Identify which cell holds the provided text, then report its [x, y] central coordinate. 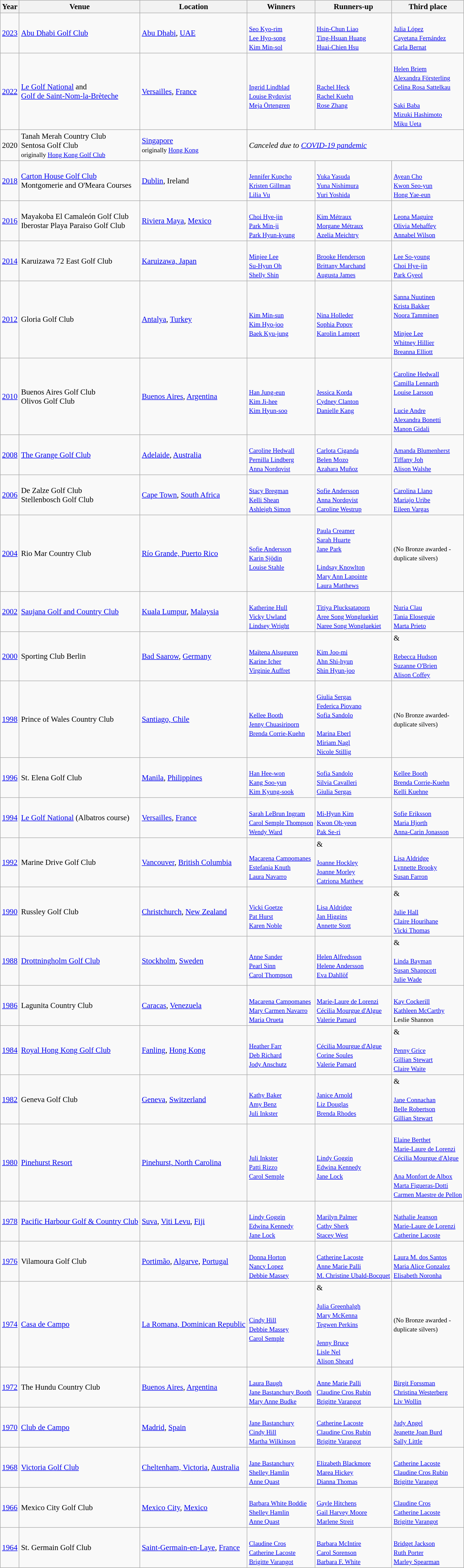
Heather FarrDeb RichardJody Anschutz [281, 1050]
2018 [10, 181]
De Zalze Golf ClubStellenbosch Golf Club [80, 495]
Sofia SandoloSilvia CavalleriGiulia Sergas [353, 778]
2000 [10, 656]
Titiya PlucksatapornAree Song WongluekietNaree Song Wongluekiet [353, 612]
Dublin, Ireland [194, 181]
Han Jung-eunKim Ji-heeKim Hyun-soo [281, 397]
Stacy BregmanKelli SheanAshleigh Simon [281, 495]
Laura BaughJane Bastanchury BoothMary Anne Budke [281, 1387]
Cécilia Mourgue d'AlgueCorine SoulesValerie Pamard [353, 1050]
Cape Town, South Africa [194, 495]
1984 [10, 1050]
Drottningholm Golf Club [80, 961]
Tanah Merah Country ClubSentosa Golf Cluboriginally Hong Kong Golf Club [80, 145]
&Rebecca HudsonSuzanne O'BrienAlison Coffey [428, 656]
2020 [10, 145]
Adelaide, Australia [194, 455]
Saint-Germain-en-Laye, France [194, 1548]
1990 [10, 912]
Singaporeoriginally Hong Kong [194, 145]
2002 [10, 612]
Paula CreamerSarah HuarteJane ParkLindsay KnowltonMary Ann LapointeLaura Matthews [353, 553]
Portimão, Algarve, Portugal [194, 1261]
1978 [10, 1221]
Geneva, Switzerland [194, 1100]
Sofie ErikssonMaria HjorthAnna-Carin Jonasson [428, 817]
Kellee BoothJenny ChuasiripornBrenda Corrie-Kuehn [281, 719]
1988 [10, 961]
Macarena CampomanesEstefania KnuthLaura Navarro [281, 863]
Cheltenham, Victoria, Australia [194, 1467]
2012 [10, 319]
Bridget JacksonRuth PorterMarley Spearman [428, 1548]
Barbara White BoddieShelley HamlinAnne Quast [281, 1508]
Helen BriemAlexandra FörsterlingCelina Rosa SattelkauSaki BabaMizuki HashimotoMiku Ueta [428, 91]
Venue [80, 7]
Mayakoba El Camaleón Golf ClubIberostar Playa Paraiso Golf Club [80, 221]
2022 [10, 91]
1966 [10, 1508]
Marine Drive Golf Club [80, 863]
Nathalie JeansonMarie-Laure de LorenziCatherine Lacoste [428, 1221]
Anne SanderPearl SinnCarol Thompson [281, 961]
Karuizawa 72 East Golf Club [80, 261]
1992 [10, 863]
Laura M. dos SantosMaria Alice GonzalezElisabeth Noronha [428, 1261]
Abu Dhabi Golf Club [80, 33]
Rachel HeckRachel KuehnRose Zhang [353, 91]
1968 [10, 1467]
Brooke HendersonBrittany MarchandAugusta James [353, 261]
Manila, Philippines [194, 778]
Jessica KordaCydney ClantonDanielle Kang [353, 397]
Kim Joo-miAhn Shi-hyunShin Hyun-joo [353, 656]
La Romana, Dominican Republic [194, 1324]
Marie-Laure de LorenziCécilia Mourgue d'AlgueValerie Pamard [353, 1006]
Casa de Campo [80, 1324]
Pinehurst, North Carolina [194, 1163]
1974 [10, 1324]
Rio Mar Country Club [80, 553]
1986 [10, 1006]
Carlota CigandaBelen MozoAzahara Muñoz [353, 455]
Yuka YasudaYuna NishimuraYuri Yoshida [353, 181]
&Joanne HockleyJoanne MorleyCatriona Matthew [353, 863]
Leona MaguireOlivia MehaffeyAnnabel Wilson [428, 221]
Ingrid LindbladLouise RydqvistMeja Örtengren [281, 91]
Prince of Wales Country Club [80, 719]
Canceled due to COVID-19 pandemic [355, 145]
Lee So-youngChoi Hye-jinPark Gyeol [428, 261]
Suva, Viti Levu, Fiji [194, 1221]
2006 [10, 495]
1972 [10, 1387]
Santiago, Chile [194, 719]
Katherine HullVicky UwlandLindsey Wright [281, 612]
Winners [281, 7]
1982 [10, 1100]
Julia LópezCayetana FernándezCarla Bernat [428, 33]
Russley Golf Club [80, 912]
Minjee LeeSu-Hyun OhShelly Shin [281, 261]
1998 [10, 719]
Cindy HillDebbie MasseyCarol Semple [281, 1324]
Royal Hong Kong Golf Club [80, 1050]
Sofie AnderssonKarin SjödinLouise Stahle [281, 553]
&Linda BaymanSusan ShappcottJulie Wade [428, 961]
Jennifer KupchoKristen GillmanLilia Vu [281, 181]
Hsin-Chun LiaoTing-Hsuan HuangHuai-Chien Hsu [353, 33]
Sofie AnderssonAnna NordqvistCaroline Westrup [353, 495]
Sarah LeBrun IngramCarol Semple ThompsonWendy Ward [281, 817]
Kay CockerillKathleen McCarthyLeslie Shannon [428, 1006]
Lisa AldridgeLynnette BrookySusan Farron [428, 863]
&Julie HallClaire HourihaneVicki Thomas [428, 912]
Bad Saarow, Germany [194, 656]
Stockholm, Sweden [194, 961]
Riviera Maya, Mexico [194, 221]
Lisa AldridgeJan HigginsAnnette Stott [353, 912]
Mexico City Golf Club [80, 1508]
Vicki GoetzePat HurstKaren Noble [281, 912]
Carolina LlanoMariajo UribeEileen Vargas [428, 495]
Jane BastanchuryShelley HamlinAnne Quast [281, 1467]
Kathy BakerAmy BenzJuli Inkster [281, 1100]
Kellee BoothBrenda Corrie-KuehnKelli Kuehne [428, 778]
2004 [10, 553]
Ayean ChoKwon Seo-yunHong Yae-eun [428, 181]
Kim MétrauxMorgane MétrauxAzelia Meichtry [353, 221]
&Julia GreenhalghMary McKennaTegwen PerkinsJenny BruceLisle NelAlison Sheard [353, 1324]
Fanling, Hong Kong [194, 1050]
Pinehurst Resort [80, 1163]
Han Hee-wonKang Soo-yunKim Kyung-sook [281, 778]
Christchurch, New Zealand [194, 912]
Catherine LacosteAnne Marie PalliM. Christine Ubald-Bocquet [353, 1261]
Jane BastanchuryCindy HillMartha Wilkinson [281, 1427]
Giulia SergasFederica PiovanoSofia SandoloMarina EberlMiriam NaglNicole Stillig [353, 719]
1980 [10, 1163]
Antalya, Turkey [194, 319]
Kuala Lumpur, Malaysia [194, 612]
St. Elena Golf Club [80, 778]
1996 [10, 778]
Runners-up [353, 7]
Lagunita Country Club [80, 1006]
Janice ArnoldLiz DouglasBrenda Rhodes [353, 1100]
Birgit ForssmanChristina WesterbergLiv Wollin [428, 1387]
Caracas, Venezuela [194, 1006]
Geneva Golf Club [80, 1100]
Juli InksterPatti RizzoCarol Semple [281, 1163]
The Hundu Country Club [80, 1387]
Saujana Golf and Country Club [80, 612]
Madrid, Spain [194, 1427]
St. Germain Golf Club [80, 1548]
Caroline HedwallPernilla LindbergAnna Nordqvist [281, 455]
Amanda BlumenherstTiffany JohAlison Walshe [428, 455]
2016 [10, 221]
1964 [10, 1548]
1970 [10, 1427]
Carton House Golf ClubMontgomerie and O'Meara Courses [80, 181]
Maïtena AlsugurenKarine IcherVirginie Auffret [281, 656]
2010 [10, 397]
Helen AlfredssonHelene AnderssonEva Dahllöf [353, 961]
Choi Hye-jinPark Min-jiPark Hyun-kyung [281, 221]
Victoria Golf Club [80, 1467]
Nina HollederSophia PopovKarolin Lampert [353, 319]
Elizabeth BlackmoreMarea HickeyDianna Thomas [353, 1467]
Anne Marie PalliClaudine Cros RubinBrigitte Varangot [353, 1387]
Year [10, 7]
Donna HortonNancy LopezDebbie Massey [281, 1261]
Vilamoura Golf Club [80, 1261]
Barbara McIntireCarol SorensonBarbara F. White [353, 1548]
Club de Campo [80, 1427]
Karuizawa, Japan [194, 261]
1976 [10, 1261]
Mi-Hyun KimKwon Oh-yeonPak Se-ri [353, 817]
Marilyn PalmerCathy SherkStacey West [353, 1221]
Buenos Aires Golf ClubOlivos Golf Club [80, 397]
Sporting Club Berlin [80, 656]
Vancouver, British Columbia [194, 863]
Pacific Harbour Golf & Country Club [80, 1221]
&Jane ConnachanBelle RobertsonGillian Stewart [428, 1100]
Sanna NuutinenKrista BakkerNoora TamminenMinjee LeeWhitney HillierBreanna Elliott [428, 319]
Elaine BerthetMarie-Laure de LorenziCécilia Mourgue d'AlgueAna Monfort de AlboxMarta Figueras-DottiCarmen Maestre de Pellon [428, 1163]
2008 [10, 455]
Gloria Golf Club [80, 319]
Judy AngelJeanette Joan BurdSally Little [428, 1427]
Third place [428, 7]
Río Grande, Puerto Rico [194, 553]
&Penny GriceGillian StewartClaire Waite [428, 1050]
Location [194, 7]
Caroline HedwallCamilla LennarthLouise LarssonLucie AndreAlexandra BonettiManon Gidali [428, 397]
Macarena CampomanesMary Carmen NavarroMaria Orueta [281, 1006]
1994 [10, 817]
Gayle HitchensGail Harvey MooreMarlene Streit [353, 1508]
Seo Kyo-rimLee Hyo-songKim Min-sol [281, 33]
Le Golf National (Albatros course) [80, 817]
Kim Min-sunKim Hyo-jooBaek Kyu-jung [281, 319]
Nuria ClauTania EloseguieMarta Prieto [428, 612]
Le Golf National andGolf de Saint-Nom-la-Brèteche [80, 91]
The Grange Golf Club [80, 455]
Mexico City, Mexico [194, 1508]
2023 [10, 33]
2014 [10, 261]
Abu Dhabi, UAE [194, 33]
(No Bronze awarded-duplicate silvers) [428, 719]
